Identify which cell holds the provided text, then report its (X, Y) central coordinate. 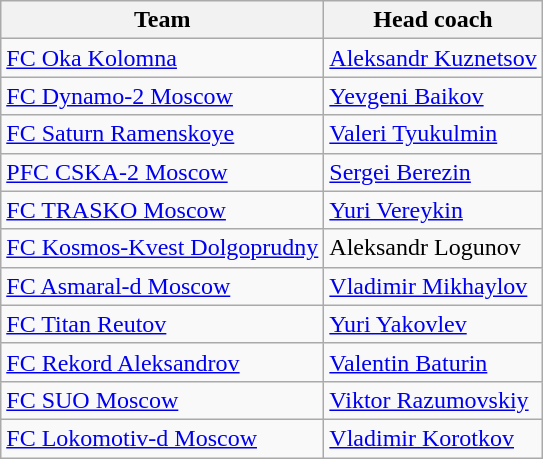
Aleksandr Kuznetsov (433, 58)
FC Oka Kolomna (162, 58)
FC SUO Moscow (162, 400)
FC Titan Reutov (162, 324)
Valeri Tyukulmin (433, 134)
Team (162, 20)
FC Asmaral-d Moscow (162, 286)
Yuri Vereykin (433, 210)
Vladimir Mikhaylov (433, 286)
Aleksandr Logunov (433, 248)
Yevgeni Baikov (433, 96)
Valentin Baturin (433, 362)
Viktor Razumovskiy (433, 400)
FC Lokomotiv-d Moscow (162, 438)
PFC CSKA-2 Moscow (162, 172)
Sergei Berezin (433, 172)
FC Saturn Ramenskoye (162, 134)
FC Dynamo-2 Moscow (162, 96)
FC TRASKO Moscow (162, 210)
FC Rekord Aleksandrov (162, 362)
Vladimir Korotkov (433, 438)
Yuri Yakovlev (433, 324)
FC Kosmos-Kvest Dolgoprudny (162, 248)
Head coach (433, 20)
